Provide the [X, Y] coordinate of the cell's center where the given text is located.  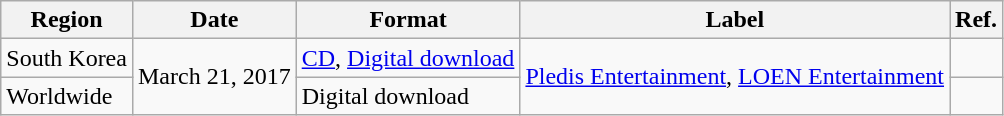
Ref. [976, 20]
Format [408, 20]
Pledis Entertainment, LOEN Entertainment [735, 77]
Worldwide [67, 96]
Date [214, 20]
Digital download [408, 96]
South Korea [67, 58]
CD, Digital download [408, 58]
Region [67, 20]
March 21, 2017 [214, 77]
Label [735, 20]
